For the text-containing cell, return its midpoint in [x, y] coordinate format. 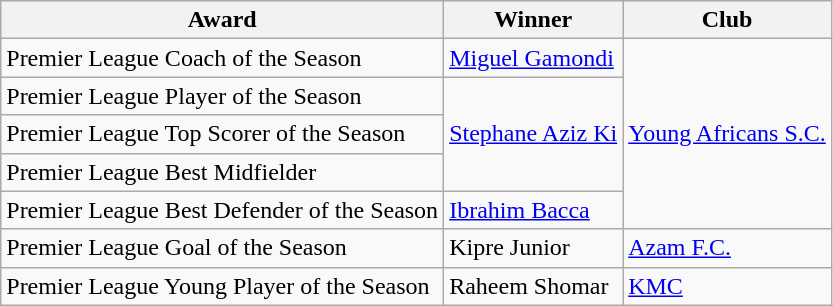
Young Africans S.C. [728, 134]
KMC [728, 286]
Premier League Best Defender of the Season [222, 210]
Kipre Junior [534, 248]
Club [728, 20]
Award [222, 20]
Premier League Best Midfielder [222, 172]
Premier League Goal of the Season [222, 248]
Winner [534, 20]
Miguel Gamondi [534, 58]
Azam F.C. [728, 248]
Ibrahim Bacca [534, 210]
Raheem Shomar [534, 286]
Premier League Coach of the Season [222, 58]
Stephane Aziz Ki [534, 134]
Premier League Player of the Season [222, 96]
Premier League Young Player of the Season [222, 286]
Premier League Top Scorer of the Season [222, 134]
